Find where the given text appears and provide that cell's center as (X, Y) coordinate. 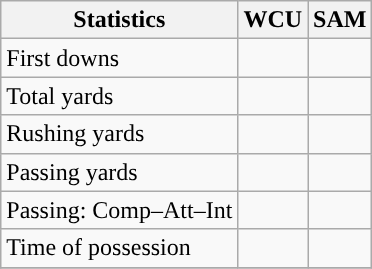
SAM (340, 20)
First downs (120, 58)
Statistics (120, 20)
Passing: Comp–Att–Int (120, 210)
Time of possession (120, 248)
WCU (273, 20)
Rushing yards (120, 134)
Passing yards (120, 172)
Total yards (120, 96)
